Capture the cell that displays the provided text and extract its (x, y) central coordinate. 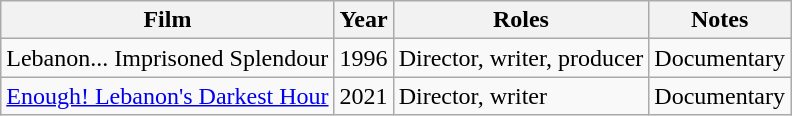
2021 (364, 96)
Director, writer, producer (521, 58)
Enough! Lebanon's Darkest Hour (168, 96)
Year (364, 20)
Lebanon... Imprisoned Splendour (168, 58)
Roles (521, 20)
Notes (720, 20)
Film (168, 20)
1996 (364, 58)
Director, writer (521, 96)
